Locate the cell with the specified text and output its (x, y) center coordinate. 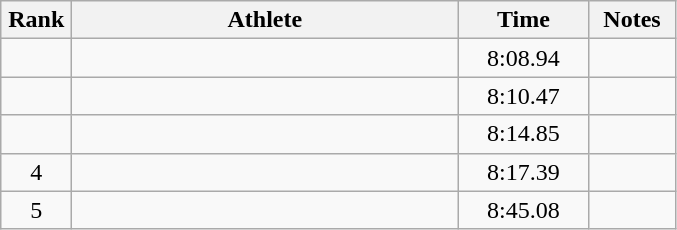
Notes (632, 20)
8:10.47 (524, 96)
Athlete (265, 20)
8:08.94 (524, 58)
8:45.08 (524, 210)
4 (36, 172)
Time (524, 20)
5 (36, 210)
8:14.85 (524, 134)
Rank (36, 20)
8:17.39 (524, 172)
